Return [x, y] of the center of cell containing provided text 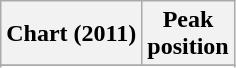
Chart (2011) [72, 34]
Peakposition [188, 34]
